Detect which cell encompasses the target text, then output its [x, y] center coordinate. 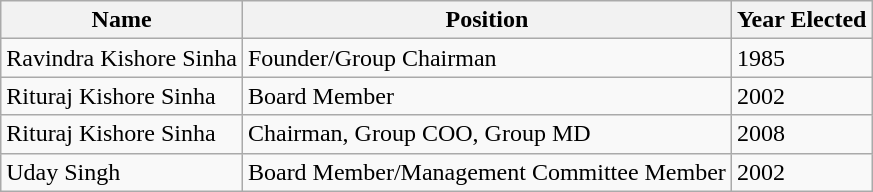
Board Member/Management Committee Member [486, 172]
Board Member [486, 96]
Chairman, Group COO, Group MD [486, 134]
1985 [802, 58]
Name [122, 20]
Ravindra Kishore Sinha [122, 58]
Founder/Group Chairman [486, 58]
Year Elected [802, 20]
Uday Singh [122, 172]
2008 [802, 134]
Position [486, 20]
